Locate the cell with the specified text and output its (X, Y) center coordinate. 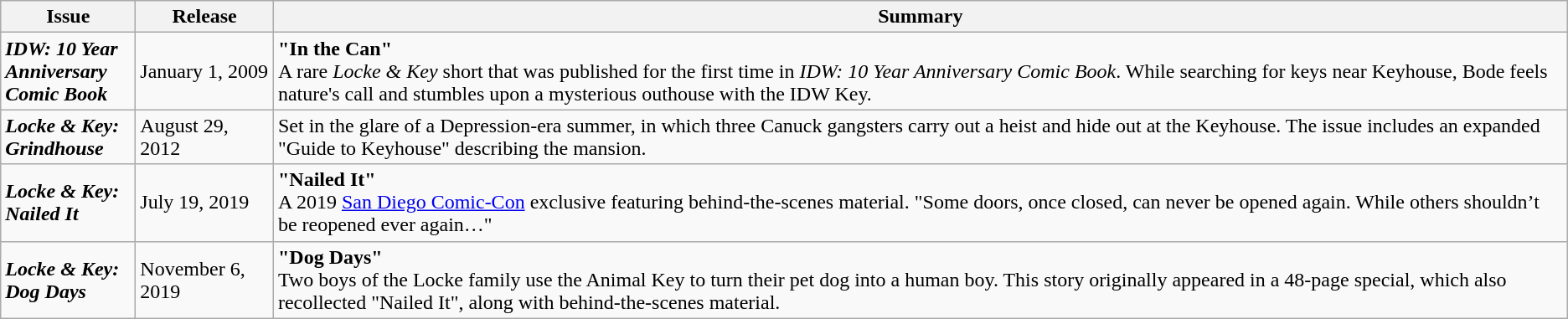
Summary (920, 17)
Locke & Key:Dog Days (69, 280)
IDW: 10 Year Anniversary Comic Book (69, 71)
Release (204, 17)
Locke & Key:Grindhouse (69, 137)
Issue (69, 17)
Locke & Key:Nailed It (69, 203)
November 6, 2019 (204, 280)
January 1, 2009 (204, 71)
August 29, 2012 (204, 137)
July 19, 2019 (204, 203)
